Provide the [X, Y] coordinate of the cell's center where the given text is located.  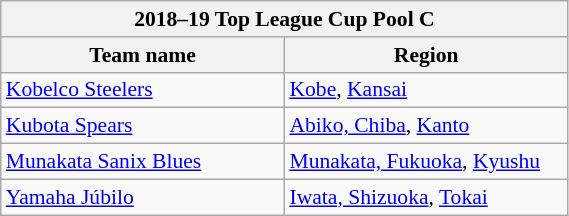
Iwata, Shizuoka, Tokai [426, 197]
Munakata, Fukuoka, Kyushu [426, 162]
Kobelco Steelers [143, 90]
Munakata Sanix Blues [143, 162]
Abiko, Chiba, Kanto [426, 126]
Yamaha Júbilo [143, 197]
Region [426, 55]
Kubota Spears [143, 126]
Team name [143, 55]
Kobe, Kansai [426, 90]
2018–19 Top League Cup Pool C [284, 19]
